Locate the cell with the specified text and output its (X, Y) center coordinate. 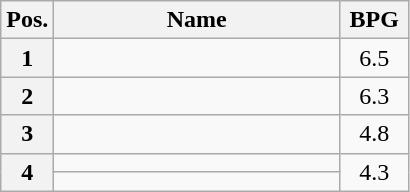
2 (28, 96)
6.3 (374, 96)
Pos. (28, 20)
4.8 (374, 134)
6.5 (374, 58)
1 (28, 58)
3 (28, 134)
BPG (374, 20)
4 (28, 172)
Name (197, 20)
4.3 (374, 172)
